Extract the (X, Y) coordinate from the center of the cell holding the provided text.  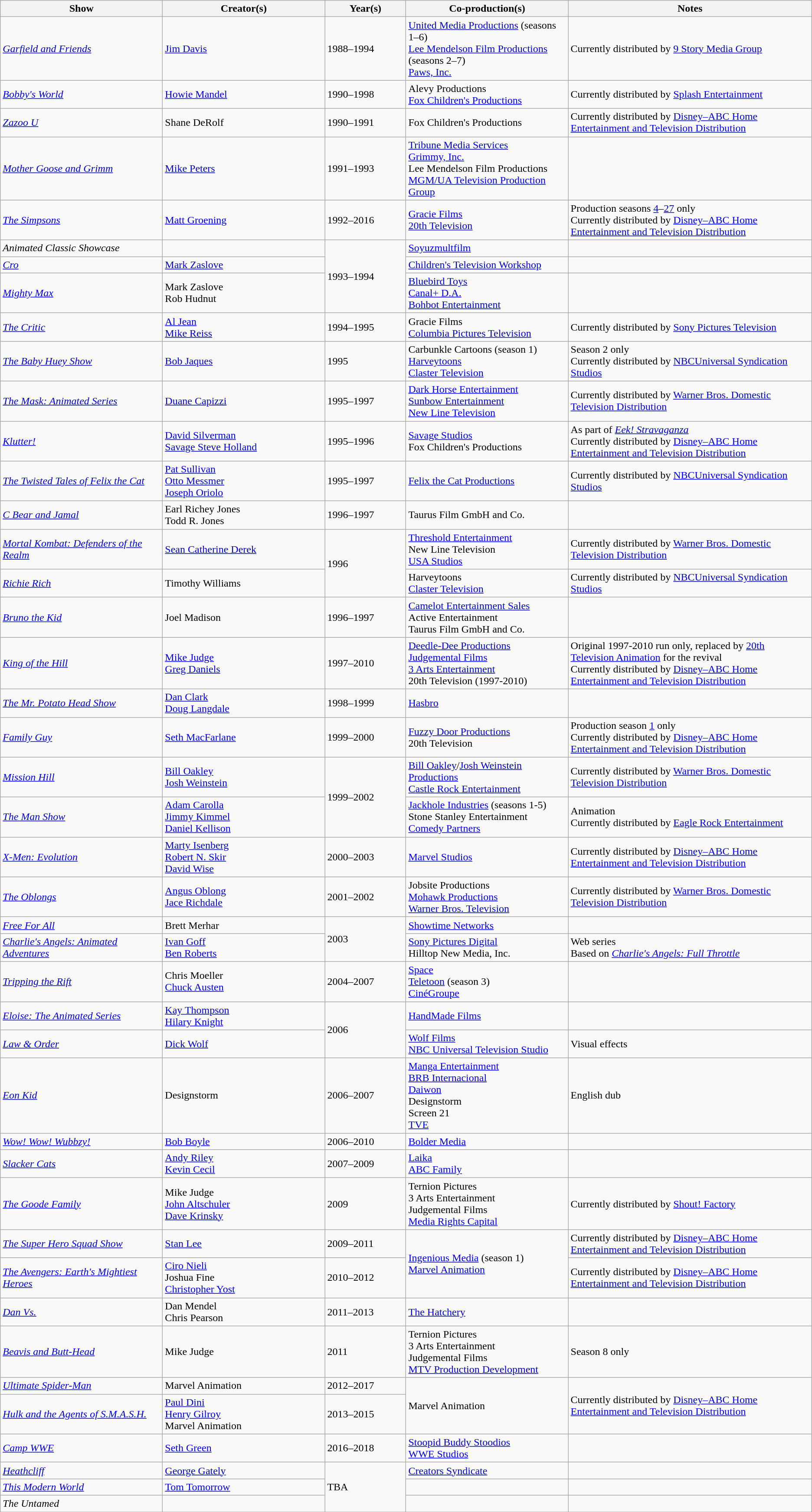
This Modern World (82, 1487)
Timothy Williams (244, 583)
2007–2009 (365, 1164)
Designstorm (244, 1096)
Deedle-Dee ProductionsJudgemental Films3 Arts Entertainment20th Television (1997-2010) (487, 663)
Cro (82, 265)
2003 (365, 939)
1988–1994 (365, 49)
Ingenious Media (season 1)Marvel Animation (487, 1263)
TBA (365, 1487)
Dan Vs. (82, 1312)
The Simpsons (82, 220)
Bob Jaques (244, 361)
Camelot Entertainment SalesActive EntertainmentTaurus Film GmbH and Co. (487, 617)
Creators Syndicate (487, 1470)
David SilvermanSavage Steve Holland (244, 441)
Taurus Film GmbH and Co. (487, 515)
2006–2010 (365, 1141)
Gracie Films20th Television (487, 220)
English dub (690, 1096)
Ternion Pictures3 Arts EntertainmentJudgemental FilmsMTV Production Development (487, 1352)
Felix the Cat Productions (487, 481)
2013–2015 (365, 1414)
Tom Tomorrow (244, 1487)
Mike Judge (244, 1352)
Visual effects (690, 1044)
Duane Capizzi (244, 401)
Al JeanMike Reiss (244, 327)
Fuzzy Door Productions20th Television (487, 737)
Paul DiniHenry GilroyMarvel Animation (244, 1414)
The Mask: Animated Series (82, 401)
Co-production(s) (487, 9)
Hulk and the Agents of S.M.A.S.H. (82, 1414)
Wow! Wow! Wubbzy! (82, 1141)
Kay ThompsonHilary Knight (244, 1015)
2011–2013 (365, 1312)
Dark Horse EntertainmentSunbow EntertainmentNew Line Television (487, 401)
Tribune Media ServicesGrimmy, Inc.Lee Mendelson Film ProductionsMGM/UA Television Production Group (487, 168)
The Hatchery (487, 1312)
Gracie FilmsColumbia Pictures Television (487, 327)
Season 2 onlyCurrently distributed by NBCUniversal Syndication Studios (690, 361)
Heathcliff (82, 1470)
Ivan GoffBen Roberts (244, 948)
Shane DeRolf (244, 122)
Jackhole Industries (seasons 1-5)Stone Stanley EntertainmentComedy Partners (487, 817)
2016–2018 (365, 1448)
Soyuzmultfilm (487, 248)
Howie Mandel (244, 95)
Earl Richey JonesTodd R. Jones (244, 515)
The Twisted Tales of Felix the Cat (82, 481)
Matt Groening (244, 220)
Garfield and Friends (82, 49)
Klutter! (82, 441)
Mike Peters (244, 168)
C Bear and Jamal (82, 515)
1994–1995 (365, 327)
1998–1999 (365, 703)
Children's Television Workshop (487, 265)
Currently distributed by 9 Story Media Group (690, 49)
Pat SullivanOtto MessmerJoseph Oriolo (244, 481)
Wolf FilmsNBC Universal Television Studio (487, 1044)
Ultimate Spider-Man (82, 1386)
Mike JudgeGreg Daniels (244, 663)
2006 (365, 1030)
Dan MendelChris Pearson (244, 1312)
Currently distributed by Splash Entertainment (690, 95)
Bill Oakley/Josh Weinstein ProductionsCastle Rock Entertainment (487, 777)
Manga EntertainmentBRB InternacionalDaiwonDesignstormScreen 21TVE (487, 1096)
Mighty Max (82, 293)
Mike JudgeJohn AltschulerDave Krinsky (244, 1204)
Adam CarollaJimmy KimmelDaniel Kellison (244, 817)
The Man Show (82, 817)
SpaceTeletoon (season 3)CinéGroupe (487, 981)
George Gately (244, 1470)
Family Guy (82, 737)
The Oblongs (82, 897)
Notes (690, 9)
Jim Davis (244, 49)
The Critic (82, 327)
Mortal Kombat: Defenders of the Realm (82, 549)
Brett Merhar (244, 925)
Joel Madison (244, 617)
Jobsite ProductionsMohawk ProductionsWarner Bros. Television (487, 897)
Sony Pictures DigitalHilltop New Media, Inc. (487, 948)
Ciro NieliJoshua FineChristopher Yost (244, 1278)
2009 (365, 1204)
Hasbro (487, 703)
Bruno the Kid (82, 617)
Carbunkle Cartoons (season 1)HarveytoonsClaster Television (487, 361)
Bob Boyle (244, 1141)
Season 8 only (690, 1352)
2006–2007 (365, 1096)
Zazoo U (82, 122)
Richie Rich (82, 583)
Creator(s) (244, 9)
Year(s) (365, 9)
Alevy ProductionsFox Children's Productions (487, 95)
X-Men: Evolution (82, 857)
2010–2012 (365, 1278)
Charlie's Angels: Animated Adventures (82, 948)
Marvel Studios (487, 857)
1990–1998 (365, 95)
Tripping the Rift (82, 981)
Stoopid Buddy StoodiosWWE Studios (487, 1448)
Production season 1 onlyCurrently distributed by Disney–ABC Home Entertainment and Television Distribution (690, 737)
Mark Zaslove (244, 265)
Stan Lee (244, 1243)
Showtime Networks (487, 925)
Bluebird ToysCanal+ D.A.Bohbot Entertainment (487, 293)
Chris MoellerChuck Austen (244, 981)
Slacker Cats (82, 1164)
Production seasons 4–27 onlyCurrently distributed by Disney–ABC Home Entertainment and Television Distribution (690, 220)
1995 (365, 361)
Eon Kid (82, 1096)
1996 (365, 563)
Free For All (82, 925)
2004–2007 (365, 981)
Camp WWE (82, 1448)
Seth Green (244, 1448)
Angus OblongJace Richdale (244, 897)
2001–2002 (365, 897)
As part of Eek! StravaganzaCurrently distributed by Disney–ABC Home Entertainment and Television Distribution (690, 441)
Bobby's World (82, 95)
2012–2017 (365, 1386)
Bill OakleyJosh Weinstein (244, 777)
The Mr. Potato Head Show (82, 703)
Currently distributed by Shout! Factory (690, 1204)
Web seriesBased on Charlie's Angels: Full Throttle (690, 948)
Sean Catherine Derek (244, 549)
Bolder Media (487, 1141)
The Super Hero Squad Show (82, 1243)
LaikaABC Family (487, 1164)
The Untamed (82, 1503)
Fox Children's Productions (487, 122)
Savage StudiosFox Children's Productions (487, 441)
1993–1994 (365, 276)
2000–2003 (365, 857)
1991–1993 (365, 168)
United Media Productions (seasons 1–6)Lee Mendelson Film Productions (seasons 2–7)Paws, Inc. (487, 49)
Mark ZasloveRob Hudnut (244, 293)
Animated Classic Showcase (82, 248)
Dan ClarkDoug Langdale (244, 703)
Beavis and Butt-Head (82, 1352)
Dick Wolf (244, 1044)
1997–2010 (365, 663)
HarveytoonsClaster Television (487, 583)
2011 (365, 1352)
2009–2011 (365, 1243)
Andy RileyKevin Cecil (244, 1164)
HandMade Films (487, 1015)
1999–2000 (365, 737)
1992–2016 (365, 220)
Marty IsenbergRobert N. SkirDavid Wise (244, 857)
Mother Goose and Grimm (82, 168)
The Baby Huey Show (82, 361)
AnimationCurrently distributed by Eagle Rock Entertainment (690, 817)
1995–1996 (365, 441)
1990–1991 (365, 122)
Threshold EntertainmentNew Line TelevisionUSA Studios (487, 549)
Law & Order (82, 1044)
1999–2002 (365, 797)
Show (82, 9)
Eloise: The Animated Series (82, 1015)
Seth MacFarlane (244, 737)
Currently distributed by Sony Pictures Television (690, 327)
The Goode Family (82, 1204)
Ternion Pictures3 Arts EntertainmentJudgemental FilmsMedia Rights Capital (487, 1204)
Mission Hill (82, 777)
The Avengers: Earth's Mightiest Heroes (82, 1278)
King of the Hill (82, 663)
